Return (X, Y) of the center of cell containing provided text 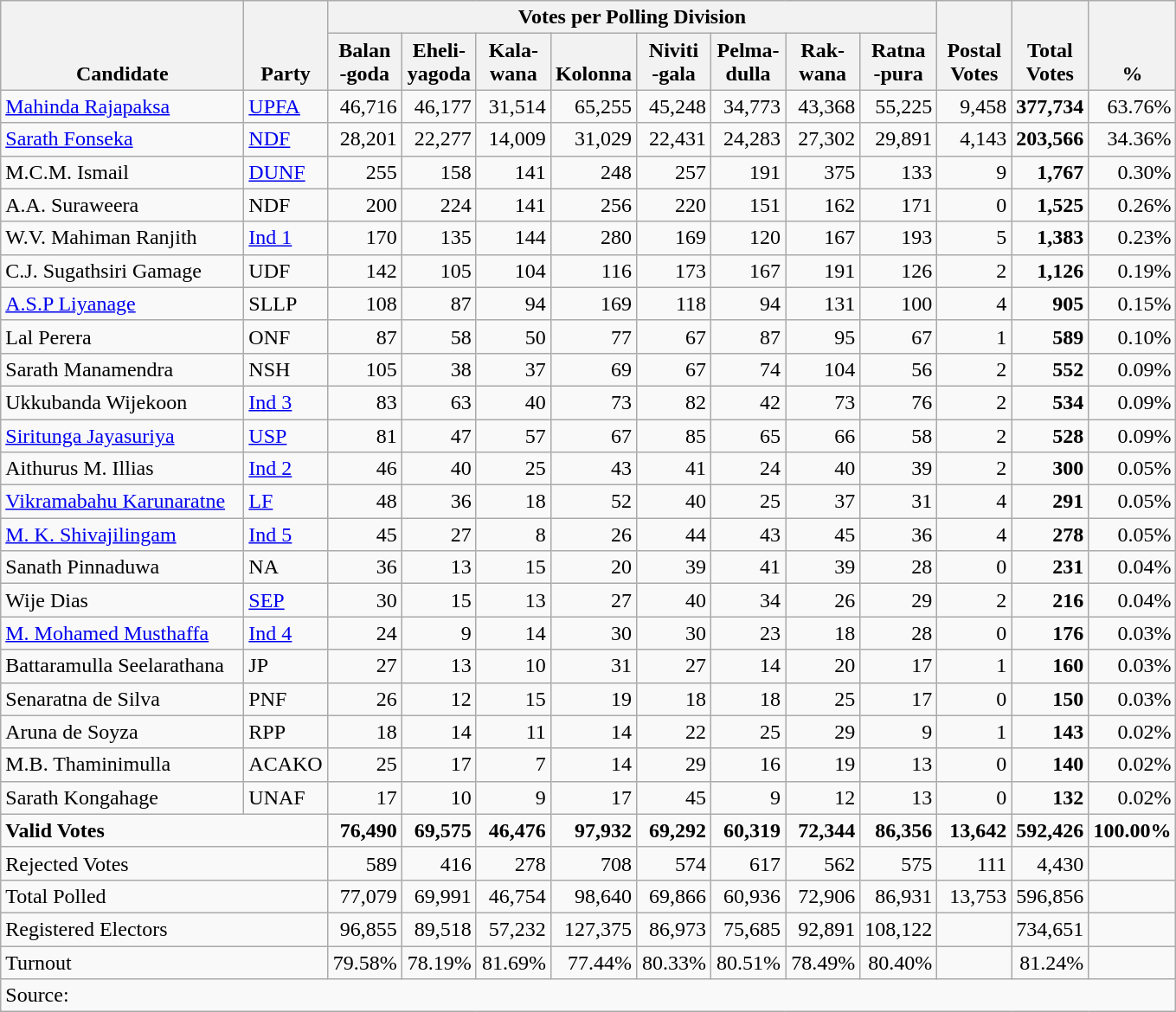
375 (823, 172)
135 (439, 238)
UPFA (286, 106)
734,651 (1051, 929)
PostalVotes (974, 45)
76 (898, 402)
44 (673, 535)
562 (823, 863)
57 (513, 435)
108 (364, 304)
47 (439, 435)
NA (286, 567)
574 (673, 863)
Sanath Pinnaduwa (123, 567)
133 (898, 172)
69 (594, 369)
69,866 (673, 896)
% (1132, 45)
Ukkubanda Wijekoon (123, 402)
69,991 (439, 896)
108,122 (898, 929)
Ind 3 (286, 402)
120 (749, 238)
142 (364, 271)
Wije Dias (123, 600)
1,126 (1051, 271)
534 (1051, 402)
43,368 (823, 106)
Senaratna de Silva (123, 699)
127,375 (594, 929)
80.40% (898, 963)
86,931 (898, 896)
22 (673, 732)
255 (364, 172)
22,277 (439, 139)
300 (1051, 469)
Sarath Kongahage (123, 797)
224 (439, 205)
Sarath Fonseka (123, 139)
7 (513, 765)
Kala-wana (513, 62)
231 (1051, 567)
A.A. Suraweera (123, 205)
Aruna de Soyza (123, 732)
256 (594, 205)
14,009 (513, 139)
UNAF (286, 797)
SLLP (286, 304)
Ind 1 (286, 238)
8 (513, 535)
143 (1051, 732)
596,856 (1051, 896)
50 (513, 336)
97,932 (594, 830)
38 (439, 369)
31,514 (513, 106)
Total Polled (164, 896)
72,344 (823, 830)
ONF (286, 336)
116 (594, 271)
216 (1051, 600)
0.10% (1132, 336)
173 (673, 271)
Lal Perera (123, 336)
89,518 (439, 929)
75,685 (749, 929)
63.76% (1132, 106)
Total Votes (1051, 45)
48 (364, 502)
1,525 (1051, 205)
52 (594, 502)
144 (513, 238)
170 (364, 238)
45,248 (673, 106)
171 (898, 205)
Sarath Manamendra (123, 369)
617 (749, 863)
M. Mohamed Musthaffa (123, 633)
Aithurus M. Illias (123, 469)
Pelma-dulla (749, 62)
80.51% (749, 963)
Ind 2 (286, 469)
86,973 (673, 929)
63 (439, 402)
11 (513, 732)
162 (823, 205)
77 (594, 336)
C.J. Sugathsiri Gamage (123, 271)
77,079 (364, 896)
81 (364, 435)
160 (1051, 666)
118 (673, 304)
66 (823, 435)
81.69% (513, 963)
Registered Electors (164, 929)
13,753 (974, 896)
85 (673, 435)
69,292 (673, 830)
DUNF (286, 172)
M.C.M. Ismail (123, 172)
34,773 (749, 106)
158 (439, 172)
NSH (286, 369)
65 (749, 435)
22,431 (673, 139)
42 (749, 402)
82 (673, 402)
31,029 (594, 139)
140 (1051, 765)
248 (594, 172)
100.00% (1132, 830)
92,891 (823, 929)
1,383 (1051, 238)
65,255 (594, 106)
Vikramabahu Karunaratne (123, 502)
95 (823, 336)
ACAKO (286, 765)
83 (364, 402)
76,490 (364, 830)
M. K. Shivajilingam (123, 535)
5 (974, 238)
131 (823, 304)
552 (1051, 369)
0.26% (1132, 205)
46,754 (513, 896)
0.15% (1132, 304)
34.36% (1132, 139)
46 (364, 469)
Candidate (123, 45)
Eheli-yagoda (439, 62)
72,906 (823, 896)
SEP (286, 600)
69,575 (439, 830)
77.44% (594, 963)
55,225 (898, 106)
28,201 (364, 139)
377,734 (1051, 106)
905 (1051, 304)
1,767 (1051, 172)
56 (898, 369)
79.58% (364, 963)
132 (1051, 797)
23 (749, 633)
100 (898, 304)
Turnout (164, 963)
46,177 (439, 106)
528 (1051, 435)
111 (974, 863)
86,356 (898, 830)
193 (898, 238)
29,891 (898, 139)
Ind 4 (286, 633)
13,642 (974, 830)
Ind 5 (286, 535)
4,143 (974, 139)
USP (286, 435)
0.30% (1132, 172)
176 (1051, 633)
34 (749, 600)
220 (673, 205)
81.24% (1051, 963)
200 (364, 205)
80.33% (673, 963)
Mahinda Rajapaksa (123, 106)
0.23% (1132, 238)
Niviti-gala (673, 62)
Battaramulla Seelarathana (123, 666)
Rak-wana (823, 62)
Balan-goda (364, 62)
27,302 (823, 139)
RPP (286, 732)
24,283 (749, 139)
JP (286, 666)
46,716 (364, 106)
A.S.P Liyanage (123, 304)
60,319 (749, 830)
708 (594, 863)
60,936 (749, 896)
4,430 (1051, 863)
46,476 (513, 830)
291 (1051, 502)
Source: (588, 996)
UDF (286, 271)
78.49% (823, 963)
Kolonna (594, 62)
280 (594, 238)
98,640 (594, 896)
LF (286, 502)
150 (1051, 699)
9,458 (974, 106)
203,566 (1051, 139)
Siritunga Jayasuriya (123, 435)
151 (749, 205)
57,232 (513, 929)
16 (749, 765)
592,426 (1051, 830)
126 (898, 271)
PNF (286, 699)
Party (286, 45)
W.V. Mahiman Ranjith (123, 238)
Votes per Polling Division (632, 17)
78.19% (439, 963)
257 (673, 172)
74 (749, 369)
Rejected Votes (164, 863)
416 (439, 863)
96,855 (364, 929)
Ratna-pura (898, 62)
M.B. Thaminimulla (123, 765)
Valid Votes (164, 830)
0.19% (1132, 271)
575 (898, 863)
